Identify which cell holds the provided text, then report its [x, y] central coordinate. 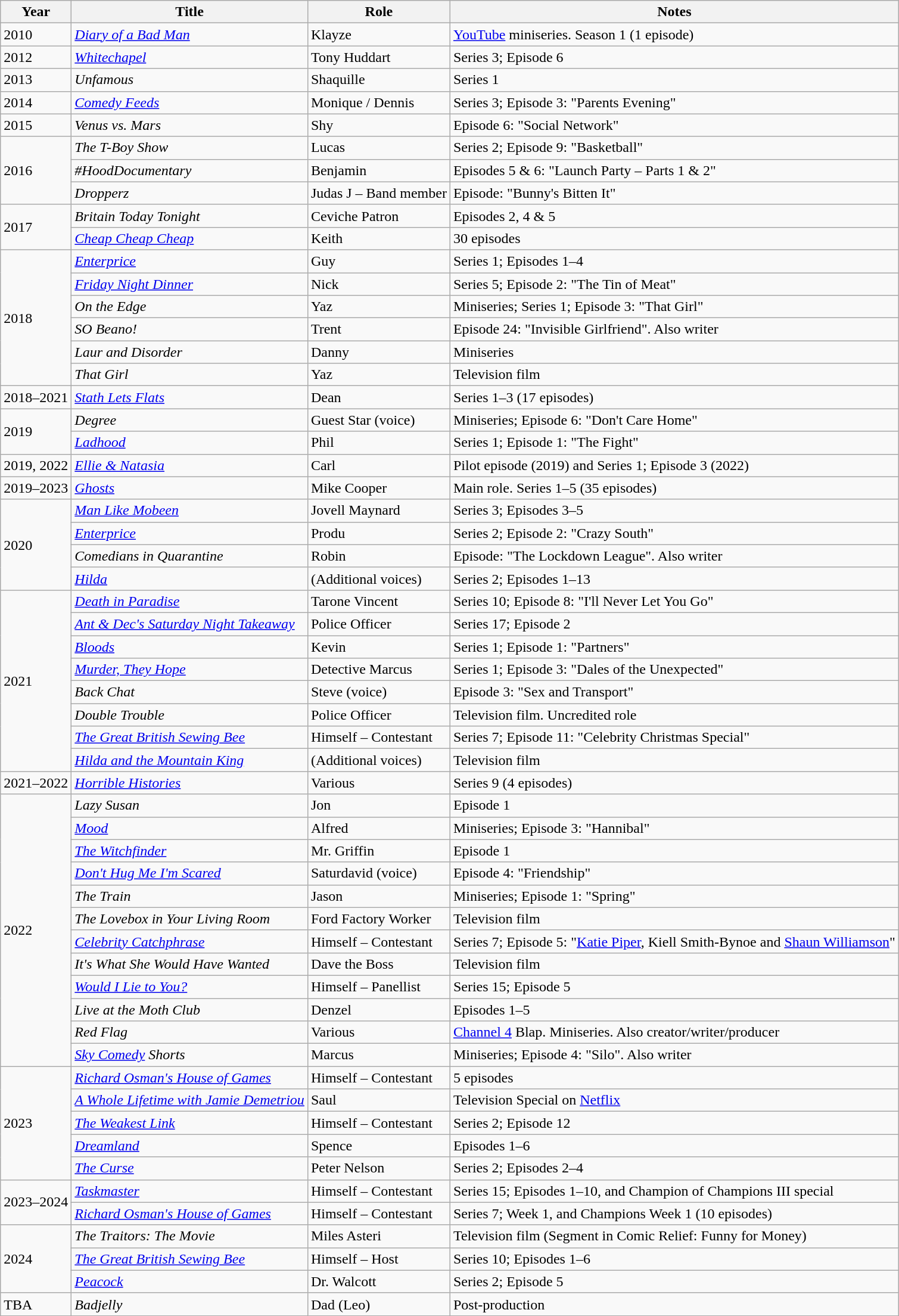
Series 9 (4 episodes) [674, 783]
Notes [674, 12]
Judas J – Band member [379, 193]
Badjelly [189, 1304]
Dean [379, 397]
SO Beano! [189, 329]
Don't Hug Me I'm Scared [189, 873]
2014 [36, 102]
The Traitors: The Movie [189, 1236]
YouTube miniseries. Season 1 (1 episode) [674, 35]
Dreamland [189, 1146]
Dropperz [189, 193]
Jason [379, 896]
5 episodes [674, 1078]
Series 7; Episode 11: "Celebrity Christmas Special" [674, 738]
2022 [36, 931]
Jon [379, 805]
Peter Nelson [379, 1168]
Benjamin [379, 170]
Series 2; Episode 12 [674, 1123]
Nick [379, 284]
Lucas [379, 148]
Series 10; Episodes 1–6 [674, 1259]
Ceviche Patron [379, 216]
Tarone Vincent [379, 601]
Episode 4: "Friendship" [674, 873]
Series 7; Episode 5: "Katie Piper, Kiell Smith-Bynoe and Shaun Williamson" [674, 941]
Guest Star (voice) [379, 420]
Bloods [189, 646]
Series 1; Episode 1: "Partners" [674, 646]
Cheap Cheap Cheap [189, 238]
Sky Comedy Shorts [189, 1055]
Miniseries; Episode 6: "Don't Care Home" [674, 420]
Ghosts [189, 488]
2020 [36, 545]
2019–2023 [36, 488]
2019, 2022 [36, 465]
Series 3; Episode 6 [674, 57]
Diary of a Bad Man [189, 35]
On the Edge [189, 307]
Series 3; Episodes 3–5 [674, 511]
Series 15; Episodes 1–10, and Champion of Champions III special [674, 1191]
Ford Factory Worker [379, 919]
The Train [189, 896]
Comedians in Quarantine [189, 556]
Trent [379, 329]
Miniseries; Episode 4: "Silo". Also writer [674, 1055]
Series 2; Episode 2: "Crazy South" [674, 533]
Series 2; Episodes 1–13 [674, 578]
2015 [36, 125]
Saturdavid (voice) [379, 873]
Series 5; Episode 2: "The Tin of Meat" [674, 284]
Series 7; Week 1, and Champions Week 1 (10 episodes) [674, 1214]
Episodes 1–5 [674, 1010]
30 episodes [674, 238]
A Whole Lifetime with Jamie Demetriou [189, 1100]
Detective Marcus [379, 670]
The Witchfinder [189, 851]
Series 2; Episode 5 [674, 1281]
Keith [379, 238]
Dad (Leo) [379, 1304]
Series 17; Episode 2 [674, 624]
2018 [36, 318]
2019 [36, 431]
Hilda [189, 578]
Main role. Series 1–5 (35 episodes) [674, 488]
Series 1–3 (17 episodes) [674, 397]
Horrible Histories [189, 783]
The Lovebox in Your Living Room [189, 919]
Celebrity Catchphrase [189, 941]
Dr. Walcott [379, 1281]
Venus vs. Mars [189, 125]
Klayze [379, 35]
Year [36, 12]
Episode 3: "Sex and Transport" [674, 692]
Mr. Griffin [379, 851]
Live at the Moth Club [189, 1010]
Shaquille [379, 80]
Peacock [189, 1281]
Miniseries; Episode 1: "Spring" [674, 896]
The Weakest Link [189, 1123]
Whitechapel [189, 57]
Murder, They Hope [189, 670]
The Curse [189, 1168]
It's What She Would Have Wanted [189, 964]
Episodes 1–6 [674, 1146]
Series 2; Episodes 2–4 [674, 1168]
Series 3; Episode 3: "Parents Evening" [674, 102]
Alfred [379, 828]
2013 [36, 80]
Spence [379, 1146]
Hilda and the Mountain King [189, 760]
Death in Paradise [189, 601]
Red Flag [189, 1032]
Ellie & Natasia [189, 465]
2023 [36, 1123]
Back Chat [189, 692]
Double Trouble [189, 715]
2023–2024 [36, 1202]
Britain Today Tonight [189, 216]
Television film. Uncredited role [674, 715]
Role [379, 12]
2024 [36, 1259]
Episode 6: "Social Network" [674, 125]
Miles Asteri [379, 1236]
Man Like Mobeen [189, 511]
Marcus [379, 1055]
2021 [36, 680]
Unfamous [189, 80]
Produ [379, 533]
Channel 4 Blap. Miniseries. Also creator/writer/producer [674, 1032]
Friday Night Dinner [189, 284]
Episodes 2, 4 & 5 [674, 216]
Denzel [379, 1010]
Title [189, 12]
2017 [36, 227]
Laur and Disorder [189, 352]
#HoodDocumentary [189, 170]
Ant & Dec's Saturday Night Takeaway [189, 624]
2018–2021 [36, 397]
Steve (voice) [379, 692]
Jovell Maynard [379, 511]
Pilot episode (2019) and Series 1; Episode 3 (2022) [674, 465]
TBA [36, 1304]
2012 [36, 57]
Shy [379, 125]
Episodes 5 & 6: "Launch Party – Parts 1 & 2" [674, 170]
2021–2022 [36, 783]
Robin [379, 556]
Phil [379, 443]
Guy [379, 261]
Series 15; Episode 5 [674, 987]
Ladhood [189, 443]
Comedy Feeds [189, 102]
Series 1; Episode 3: "Dales of the Unexpected" [674, 670]
Saul [379, 1100]
Himself – Panellist [379, 987]
Series 1; Episodes 1–4 [674, 261]
Miniseries [674, 352]
Miniseries; Episode 3: "Hannibal" [674, 828]
That Girl [189, 375]
Danny [379, 352]
Monique / Dennis [379, 102]
Tony Huddart [379, 57]
Dave the Boss [379, 964]
Degree [189, 420]
Kevin [379, 646]
Himself – Host [379, 1259]
Episode: "The Lockdown League". Also writer [674, 556]
Series 2; Episode 9: "Basketball" [674, 148]
Television film (Segment in Comic Relief: Funny for Money) [674, 1236]
Episode 24: "Invisible Girlfriend". Also writer [674, 329]
Would I Lie to You? [189, 987]
Stath Lets Flats [189, 397]
Miniseries; Series 1; Episode 3: "That Girl" [674, 307]
The T-Boy Show [189, 148]
2010 [36, 35]
Series 1; Episode 1: "The Fight" [674, 443]
Television Special on Netflix [674, 1100]
Mike Cooper [379, 488]
Carl [379, 465]
Mood [189, 828]
Taskmaster [189, 1191]
2016 [36, 170]
Episode: "Bunny's Bitten It" [674, 193]
Series 10; Episode 8: "I'll Never Let You Go" [674, 601]
Lazy Susan [189, 805]
Post-production [674, 1304]
Series 1 [674, 80]
